Pinpoint the cell where the given text exists, returning its (X, Y) midpoint coordinate. 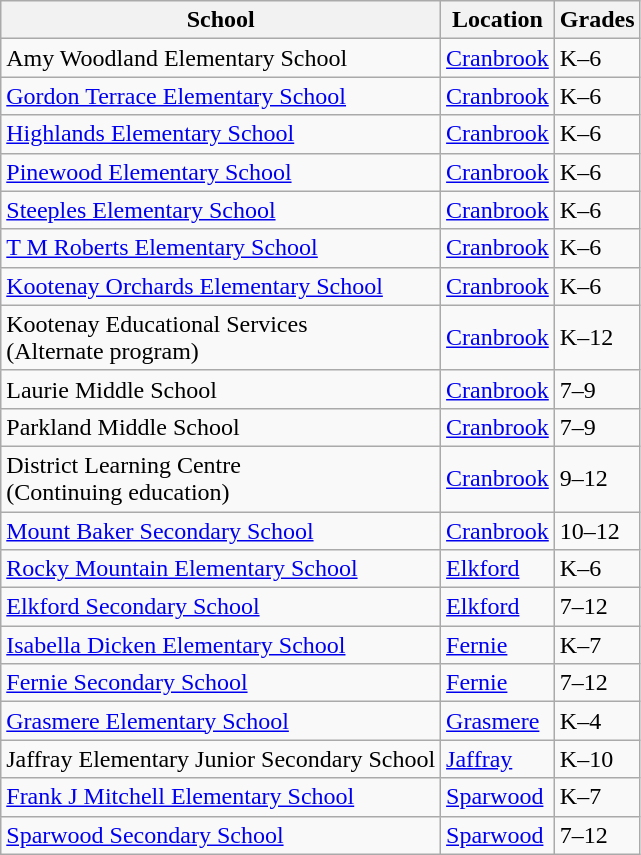
Jaffray Elementary Junior Secondary School (221, 759)
Grades (597, 20)
Amy Woodland Elementary School (221, 58)
Jaffray (498, 759)
Pinewood Elementary School (221, 172)
K–12 (597, 338)
Highlands Elementary School (221, 134)
Kootenay Educational Services(Alternate program) (221, 338)
School (221, 20)
T M Roberts Elementary School (221, 248)
Fernie Secondary School (221, 683)
Mount Baker Secondary School (221, 531)
Kootenay Orchards Elementary School (221, 286)
K–10 (597, 759)
Steeples Elementary School (221, 210)
Sparwood Secondary School (221, 835)
Elkford Secondary School (221, 607)
Laurie Middle School (221, 389)
Frank J Mitchell Elementary School (221, 797)
Isabella Dicken Elementary School (221, 645)
Location (498, 20)
Grasmere Elementary School (221, 721)
Rocky Mountain Elementary School (221, 569)
9–12 (597, 478)
K–4 (597, 721)
District Learning Centre(Continuing education) (221, 478)
Grasmere (498, 721)
10–12 (597, 531)
Gordon Terrace Elementary School (221, 96)
Parkland Middle School (221, 427)
